Pinpoint the cell where the given text exists, returning its (x, y) midpoint coordinate. 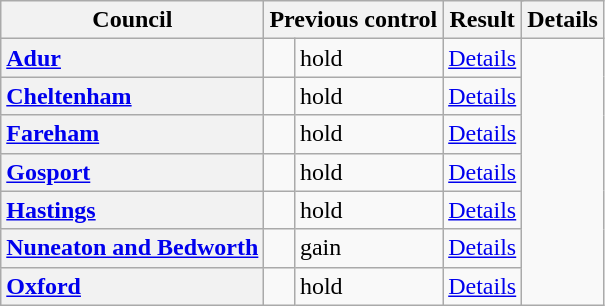
Result (482, 20)
Adur (132, 58)
Hastings (132, 210)
gain (368, 248)
Previous control (354, 20)
Oxford (132, 286)
Cheltenham (132, 96)
Nuneaton and Bedworth (132, 248)
Council (132, 20)
Gosport (132, 172)
Fareham (132, 134)
